Provide the (X, Y) coordinate of the cell's center where the given text is located.  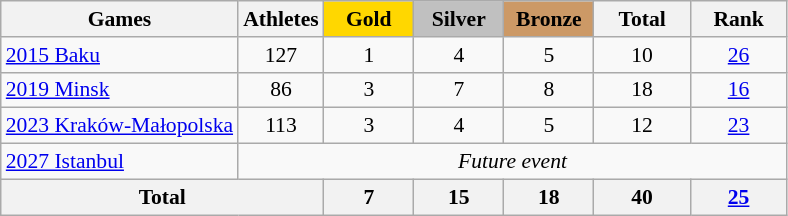
10 (642, 55)
25 (738, 197)
12 (642, 126)
86 (281, 90)
2019 Minsk (120, 90)
Silver (459, 19)
15 (459, 197)
Rank (738, 19)
Future event (512, 162)
2015 Baku (120, 55)
16 (738, 90)
Gold (369, 19)
2027 Istanbul (120, 162)
26 (738, 55)
8 (549, 90)
1 (369, 55)
2023 Kraków-Małopolska (120, 126)
113 (281, 126)
Games (120, 19)
Bronze (549, 19)
40 (642, 197)
127 (281, 55)
23 (738, 126)
Athletes (281, 19)
